Find where the given text appears and provide that cell's center as [x, y] coordinate. 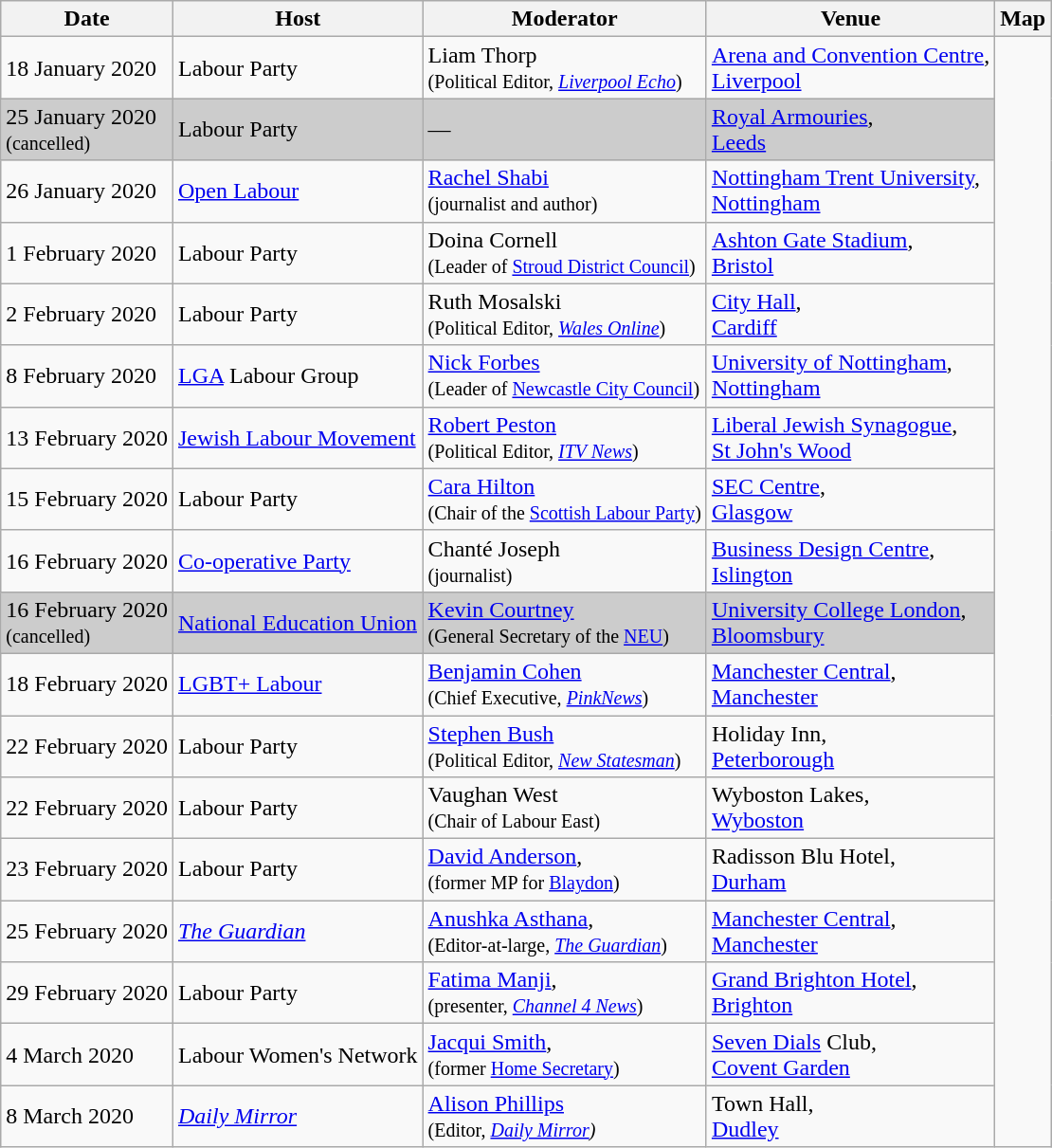
15 February 2020 [87, 499]
City Hall, Cardiff [850, 315]
25 January 2020(cancelled) [87, 129]
Open Labour [298, 191]
University of Nottingham, Nottingham [850, 375]
Holiday Inn, Peterborough [850, 745]
Robert Peston (Political Editor, ITV News) [565, 438]
1 February 2020 [87, 252]
Town Hall,Dudley [850, 1117]
Rachel Shabi (journalist and author) [565, 191]
University College London, Bloomsbury [850, 622]
16 February 2020 [87, 561]
Seven Dials Club, Covent Garden [850, 1054]
Map [1024, 19]
23 February 2020 [87, 870]
Alison Phillips (Editor, Daily Mirror) [565, 1117]
Jacqui Smith, (former Home Secretary) [565, 1054]
LGA Labour Group [298, 375]
8 February 2020 [87, 375]
Daily Mirror [298, 1117]
25 February 2020 [87, 931]
2 February 2020 [87, 315]
Jewish Labour Movement [298, 438]
Royal Armouries, Leeds [850, 129]
Wyboston Lakes, Wyboston [850, 808]
Nottingham Trent University, Nottingham [850, 191]
Vaughan West (Chair of Labour East) [565, 808]
18 February 2020 [87, 684]
Moderator [565, 19]
Liam Thorp (Political Editor, Liverpool Echo) [565, 68]
Arena and Convention Centre, Liverpool [850, 68]
Grand Brighton Hotel, Brighton [850, 993]
26 January 2020 [87, 191]
Date [87, 19]
29 February 2020 [87, 993]
Liberal Jewish Synagogue, St John's Wood [850, 438]
Labour Women's Network [298, 1054]
18 January 2020 [87, 68]
Radisson Blu Hotel, Durham [850, 870]
Nick Forbes (Leader of Newcastle City Council) [565, 375]
LGBT+ Labour [298, 684]
13 February 2020 [87, 438]
SEC Centre, Glasgow [850, 499]
Kevin Courtney (General Secretary of the NEU) [565, 622]
Chanté Joseph (journalist) [565, 561]
8 March 2020 [87, 1117]
Cara Hilton (Chair of the Scottish Labour Party) [565, 499]
Ruth Mosalski (Political Editor, Wales Online) [565, 315]
Business Design Centre, Islington [850, 561]
Benjamin Cohen (Chief Executive, PinkNews) [565, 684]
Stephen Bush (Political Editor, New Statesman) [565, 745]
David Anderson, (former MP for Blaydon) [565, 870]
Venue [850, 19]
Co-operative Party [298, 561]
Host [298, 19]
4 March 2020 [87, 1054]
Anushka Asthana, (Editor-at-large, The Guardian) [565, 931]
The Guardian [298, 931]
Fatima Manji, (presenter, Channel 4 News) [565, 993]
Ashton Gate Stadium, Bristol [850, 252]
Doina Cornell (Leader of Stroud District Council) [565, 252]
— [565, 129]
National Education Union [298, 622]
16 February 2020(cancelled) [87, 622]
